Determine the [X, Y] coordinate at the center of the cell enclosing the given text.  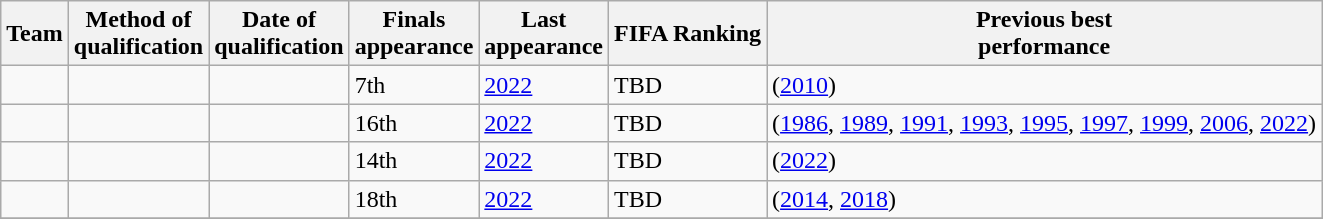
18th [414, 199]
(2010) [1044, 85]
Team [35, 34]
FIFA Ranking [688, 34]
Method ofqualification [138, 34]
(2022) [1044, 161]
Date ofqualification [279, 34]
7th [414, 85]
Finalsappearance [414, 34]
Lastappearance [544, 34]
14th [414, 161]
(2014, 2018) [1044, 199]
Previous bestperformance [1044, 34]
(1986, 1989, 1991, 1993, 1995, 1997, 1999, 2006, 2022) [1044, 123]
16th [414, 123]
